Identify which cell holds the provided text, then report its (x, y) central coordinate. 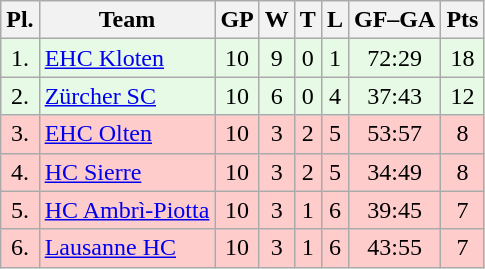
Pts (462, 20)
34:49 (394, 172)
39:45 (394, 210)
EHC Olten (127, 134)
9 (276, 58)
5. (20, 210)
GP (237, 20)
GF–GA (394, 20)
53:57 (394, 134)
4 (334, 96)
18 (462, 58)
12 (462, 96)
Lausanne HC (127, 248)
Zürcher SC (127, 96)
4. (20, 172)
37:43 (394, 96)
3. (20, 134)
T (308, 20)
HC Ambrì-Piotta (127, 210)
L (334, 20)
1. (20, 58)
72:29 (394, 58)
2. (20, 96)
6. (20, 248)
Team (127, 20)
HC Sierre (127, 172)
EHC Kloten (127, 58)
W (276, 20)
Pl. (20, 20)
43:55 (394, 248)
